Return the (x, y) coordinate for the center point of the cell that contains the specified text.  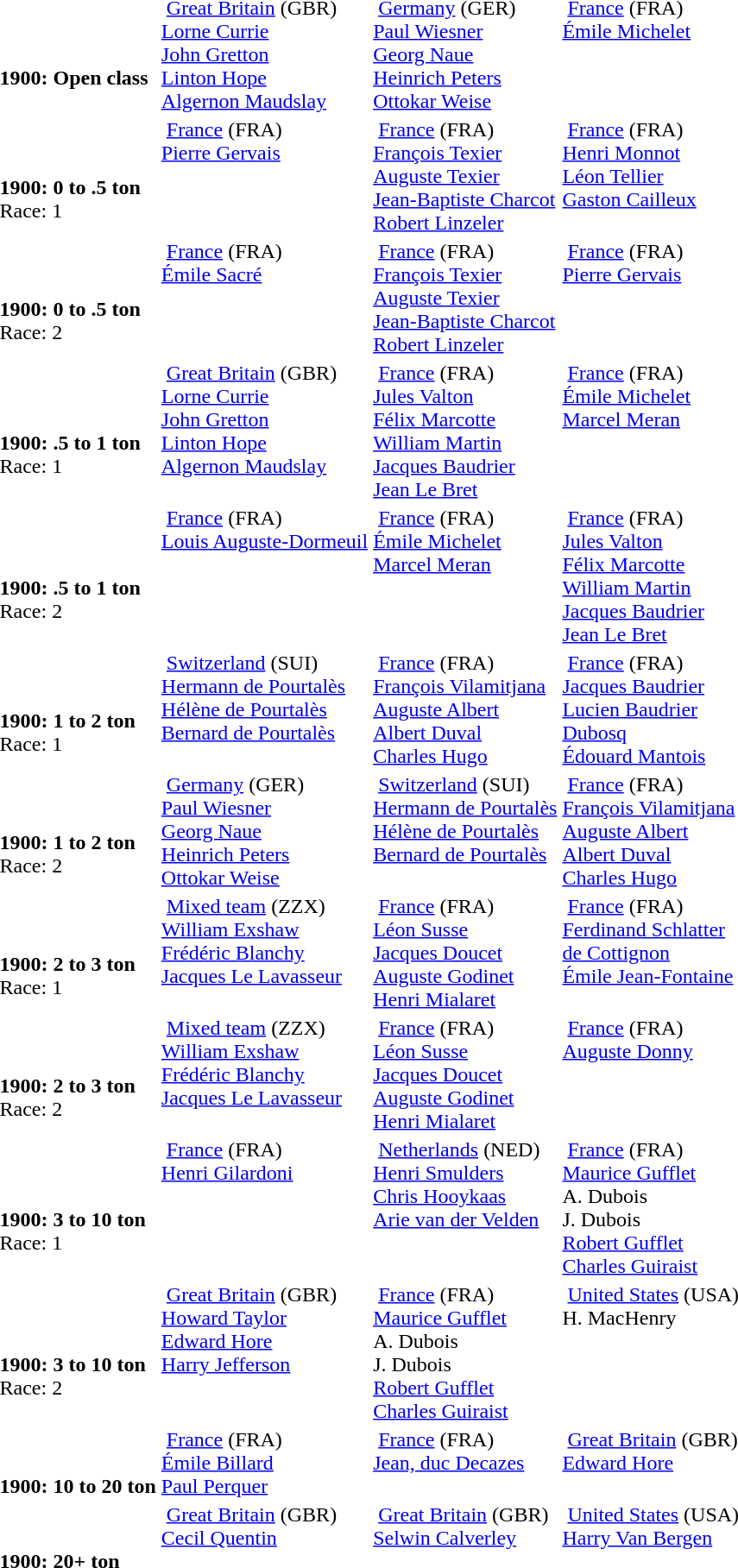
France (FRA)Pierre Gervais (264, 176)
France (FRA)François VilamitjanaAuguste AlbertAlbert DuvalCharles Hugo (465, 709)
France (FRA)Émile BillardPaul Perquer (264, 1463)
France (FRA)Jean, duc Decazes (465, 1463)
France (FRA)Émile MicheletMarcel Meran (465, 576)
Great Britain (GBR)Lorne CurrieJohn GrettonLinton HopeAlgernon Maudslay (264, 431)
France (FRA)Henri Gilardoni (264, 1208)
France (FRA)Émile Sacré (264, 298)
France (FRA)Maurice GuffletA. DuboisJ. DuboisRobert GuffletCharles Guiraist (465, 1353)
Germany (GER)Paul WiesnerGeorg NaueHeinrich PetersOttokar Weise (264, 831)
France (FRA)Jules ValtonFélix MarcotteWilliam MartinJacques BaudrierJean Le Bret (465, 431)
France (FRA)Louis Auguste-Dormeuil (264, 576)
Netherlands (NED)Henri SmuldersChris HooykaasArie van der Velden (465, 1208)
Great Britain (GBR)Howard TaylorEdward HoreHarry Jefferson (264, 1353)
